Identify which cell holds the provided text, then report its (X, Y) central coordinate. 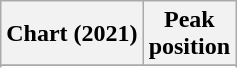
Peakposition (189, 34)
Chart (2021) (72, 34)
